Pinpoint the cell where the given text exists, returning its [x, y] midpoint coordinate. 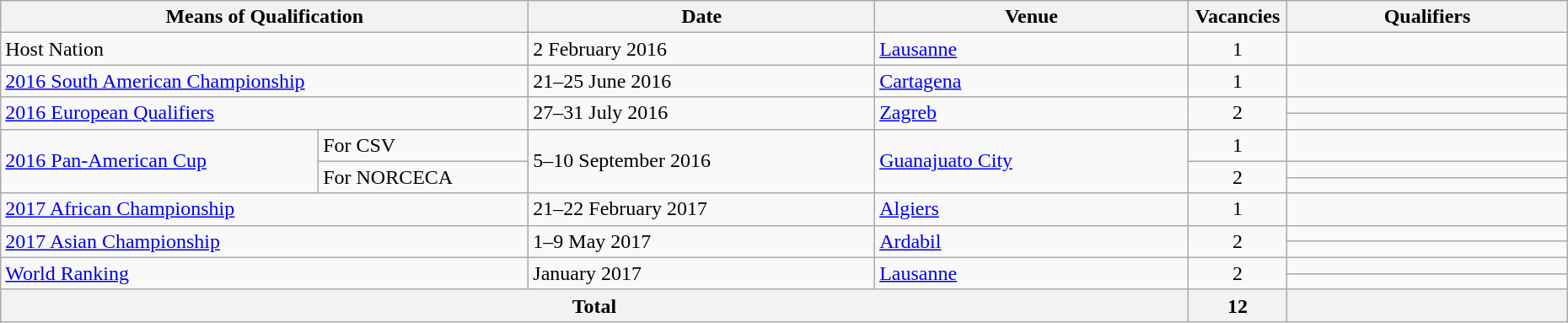
World Ranking [265, 273]
2016 South American Championship [265, 81]
12 [1238, 305]
2017 African Championship [265, 209]
Date [701, 17]
Ardabil [1032, 241]
Host Nation [265, 49]
2016 Pan-American Cup [160, 161]
2016 European Qualifiers [265, 113]
January 2017 [701, 273]
Means of Qualification [265, 17]
21–22 February 2017 [701, 209]
1–9 May 2017 [701, 241]
21–25 June 2016 [701, 81]
2017 Asian Championship [265, 241]
Total [595, 305]
2 February 2016 [701, 49]
Algiers [1032, 209]
Zagreb [1032, 113]
For CSV [423, 145]
27–31 July 2016 [701, 113]
5–10 September 2016 [701, 161]
Guanajuato City [1032, 161]
Vacancies [1238, 17]
For NORCECA [423, 177]
Venue [1032, 17]
Qualifiers [1428, 17]
Cartagena [1032, 81]
